Search for the cell housing the specified text and yield its (X, Y) center coordinate. 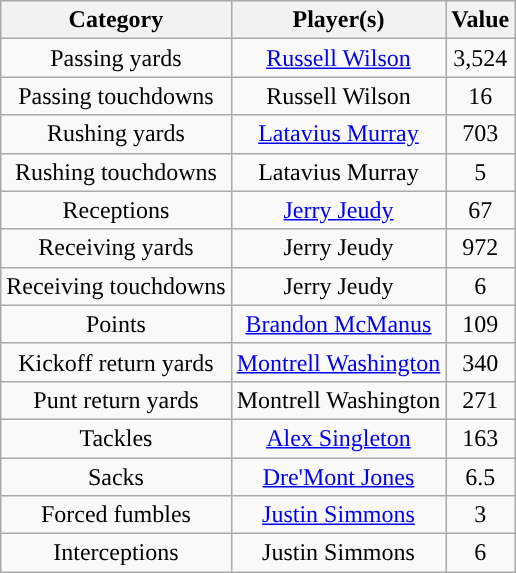
Rushing touchdowns (116, 172)
Punt return yards (116, 400)
Receiving yards (116, 248)
Rushing yards (116, 134)
340 (480, 362)
Receiving touchdowns (116, 286)
67 (480, 210)
Interceptions (116, 553)
Alex Singleton (338, 438)
16 (480, 96)
Passing touchdowns (116, 96)
109 (480, 324)
163 (480, 438)
3 (480, 515)
Category (116, 20)
271 (480, 400)
Passing yards (116, 58)
Forced fumbles (116, 515)
5 (480, 172)
Brandon McManus (338, 324)
972 (480, 248)
Receptions (116, 210)
Dre'Mont Jones (338, 477)
3,524 (480, 58)
6.5 (480, 477)
703 (480, 134)
Points (116, 324)
Kickoff return yards (116, 362)
Player(s) (338, 20)
Value (480, 20)
Tackles (116, 438)
Sacks (116, 477)
